From the cell containing the given text, extract its center point as [x, y] coordinate. 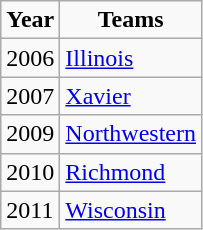
2006 [30, 58]
Northwestern [131, 134]
Wisconsin [131, 210]
Teams [131, 20]
Xavier [131, 96]
2007 [30, 96]
Illinois [131, 58]
2010 [30, 172]
Year [30, 20]
2009 [30, 134]
2011 [30, 210]
Richmond [131, 172]
